Locate the cell with the specified text and output its [X, Y] center coordinate. 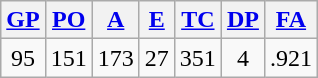
GP [23, 20]
151 [68, 58]
A [116, 20]
DP [242, 20]
FA [290, 20]
351 [198, 58]
PO [68, 20]
95 [23, 58]
27 [156, 58]
173 [116, 58]
.921 [290, 58]
TC [198, 20]
E [156, 20]
4 [242, 58]
